Locate the cell with the specified text and output its [x, y] center coordinate. 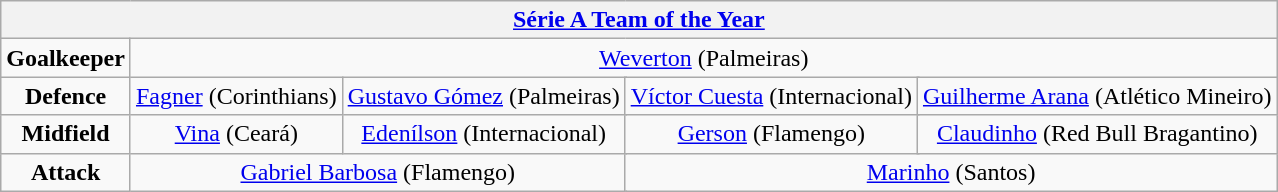
Vina (Ceará) [236, 134]
Guilherme Arana (Atlético Mineiro) [1097, 96]
Série A Team of the Year [639, 20]
Marinho (Santos) [951, 172]
Gabriel Barbosa (Flamengo) [378, 172]
Edenílson (Internacional) [484, 134]
Goalkeeper [66, 58]
Attack [66, 172]
Gustavo Gómez (Palmeiras) [484, 96]
Víctor Cuesta (Internacional) [771, 96]
Defence [66, 96]
Gerson (Flamengo) [771, 134]
Fagner (Corinthians) [236, 96]
Midfield [66, 134]
Claudinho (Red Bull Bragantino) [1097, 134]
Weverton (Palmeiras) [704, 58]
